Identify which cell holds the provided text, then report its (x, y) central coordinate. 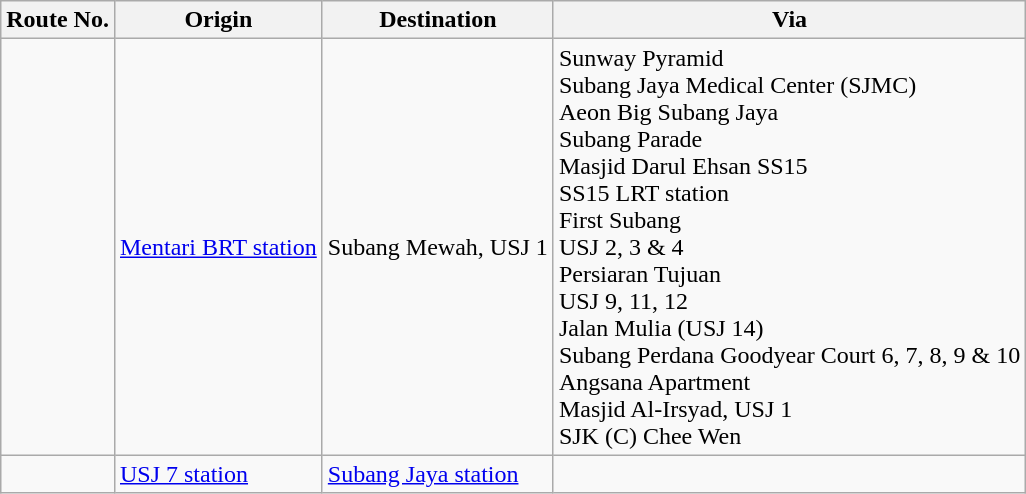
Origin (218, 20)
Subang Jaya station (438, 474)
Mentari BRT station (218, 247)
Destination (438, 20)
Subang Mewah, USJ 1 (438, 247)
USJ 7 station (218, 474)
Route No. (58, 20)
Via (789, 20)
